Detect which cell encompasses the target text, then output its (x, y) center coordinate. 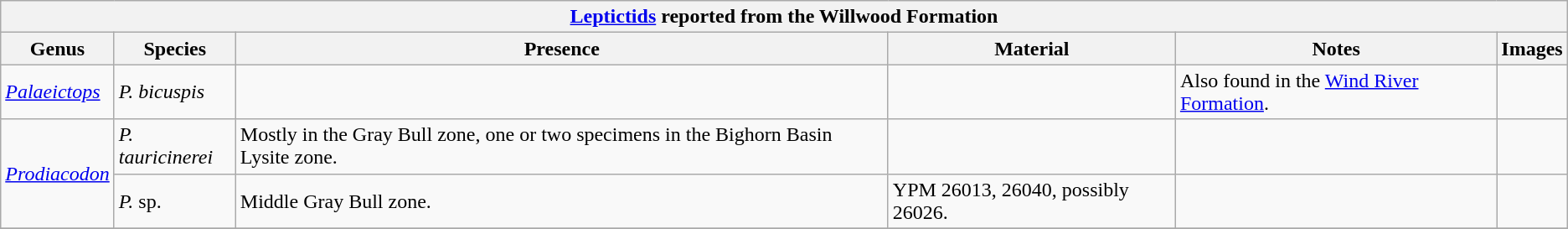
Presence (561, 49)
P. tauricinerei (174, 146)
Prodiacodon (57, 174)
Also found in the Wind River Formation. (1335, 92)
P. bicuspis (174, 92)
Species (174, 49)
Mostly in the Gray Bull zone, one or two specimens in the Bighorn Basin Lysite zone. (561, 146)
Palaeictops (57, 92)
Leptictids reported from the Willwood Formation (784, 17)
YPM 26013, 26040, possibly 26026. (1032, 201)
Material (1032, 49)
Middle Gray Bull zone. (561, 201)
P. sp. (174, 201)
Notes (1335, 49)
Images (1532, 49)
Genus (57, 49)
